Provide the (X, Y) coordinate of the cell's center where the given text is located.  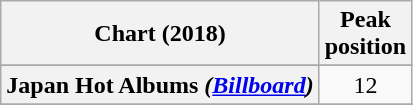
Chart (2018) (160, 34)
Peakposition (365, 34)
12 (365, 85)
Japan Hot Albums (Billboard) (160, 85)
